Capture the cell that displays the provided text and extract its [X, Y] central coordinate. 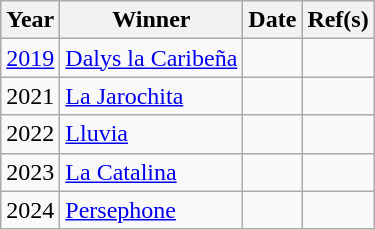
Date [272, 20]
2019 [30, 58]
Persephone [152, 210]
La Catalina [152, 172]
2024 [30, 210]
2021 [30, 96]
Dalys la Caribeña [152, 58]
Winner [152, 20]
La Jarochita [152, 96]
Ref(s) [338, 20]
2023 [30, 172]
2022 [30, 134]
Lluvia [152, 134]
Year [30, 20]
